Locate the cell with the specified text and output its [X, Y] center coordinate. 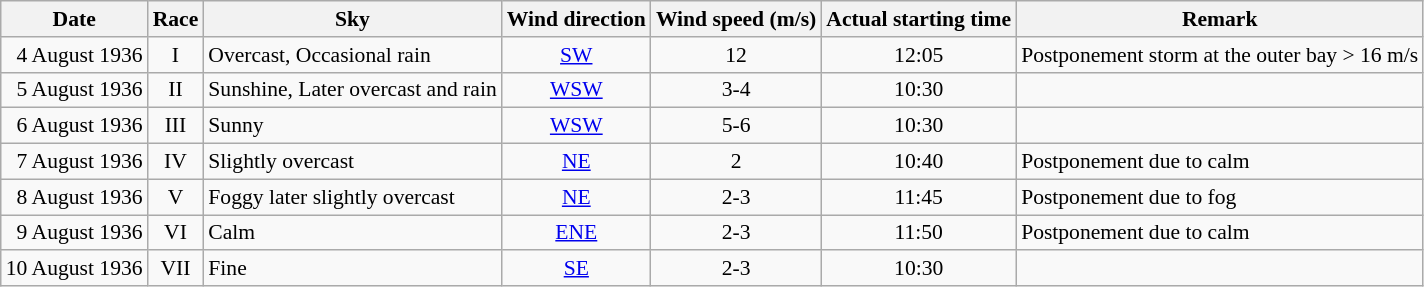
10:40 [918, 162]
Wind speed (m/s) [736, 19]
2 [736, 162]
7 August 1936 [74, 162]
SE [576, 269]
9 August 1936 [74, 233]
Postponement due to fog [1220, 197]
II [176, 90]
Wind direction [576, 19]
Sunshine, Later overcast and rain [352, 90]
Calm [352, 233]
5-6 [736, 126]
Fine [352, 269]
I [176, 55]
12 [736, 55]
ENE [576, 233]
Sky [352, 19]
4 August 1936 [74, 55]
V [176, 197]
Foggy later slightly overcast [352, 197]
VI [176, 233]
10 August 1936 [74, 269]
SW [576, 55]
Actual starting time [918, 19]
Date [74, 19]
Sunny [352, 126]
Remark [1220, 19]
Postponement storm at the outer bay > 16 m/s [1220, 55]
5 August 1936 [74, 90]
6 August 1936 [74, 126]
3-4 [736, 90]
VII [176, 269]
III [176, 126]
11:45 [918, 197]
Overcast, Occasional rain [352, 55]
IV [176, 162]
Slightly overcast [352, 162]
Race [176, 19]
11:50 [918, 233]
12:05 [918, 55]
8 August 1936 [74, 197]
